For the text-containing cell, return its midpoint in (x, y) coordinate format. 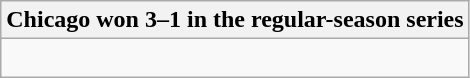
Chicago won 3–1 in the regular-season series (235, 20)
